Scan for the cell matching the given text and deliver its (X, Y) coordinate at center. 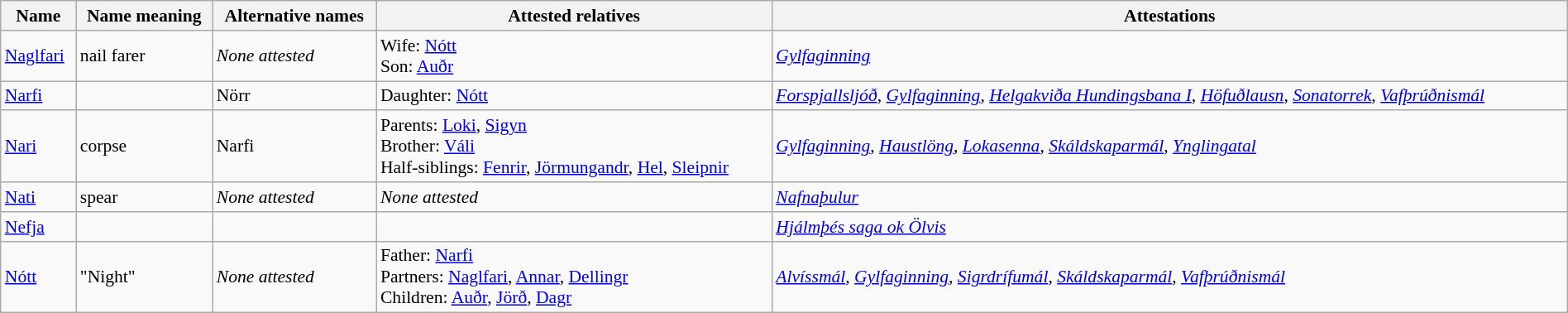
Attested relatives (574, 16)
Attestations (1169, 16)
Alternative names (294, 16)
Hjálmþés saga ok Ölvis (1169, 227)
Father: Narfi Partners: Naglfari, Annar, Dellingr Children: Auðr, Jörð, Dagr (574, 277)
Wife: Nótt Son: Auðr (574, 56)
nail farer (144, 56)
Parents: Loki, Sigyn Brother: Váli Half-siblings: Fenrir, Jörmungandr, Hel, Sleipnir (574, 147)
Nótt (38, 277)
Name meaning (144, 16)
Daughter: Nótt (574, 96)
Name (38, 16)
Nafnaþulur (1169, 197)
Forspjallsljóð, Gylfaginning, Helgakviða Hundingsbana I, Höfuðlausn, Sonatorrek, Vafþrúðnismál (1169, 96)
Alvíssmál, Gylfaginning, Sigrdrífumál, Skáldskaparmál, Vafþrúðnismál (1169, 277)
corpse (144, 147)
Nari (38, 147)
Gylfaginning, Haustlöng, Lokasenna, Skáldskaparmál, Ynglingatal (1169, 147)
Gylfaginning (1169, 56)
Naglfari (38, 56)
spear (144, 197)
Nefja (38, 227)
Nati (38, 197)
Nörr (294, 96)
"Night" (144, 277)
